Identify which cell holds the provided text, then report its (x, y) central coordinate. 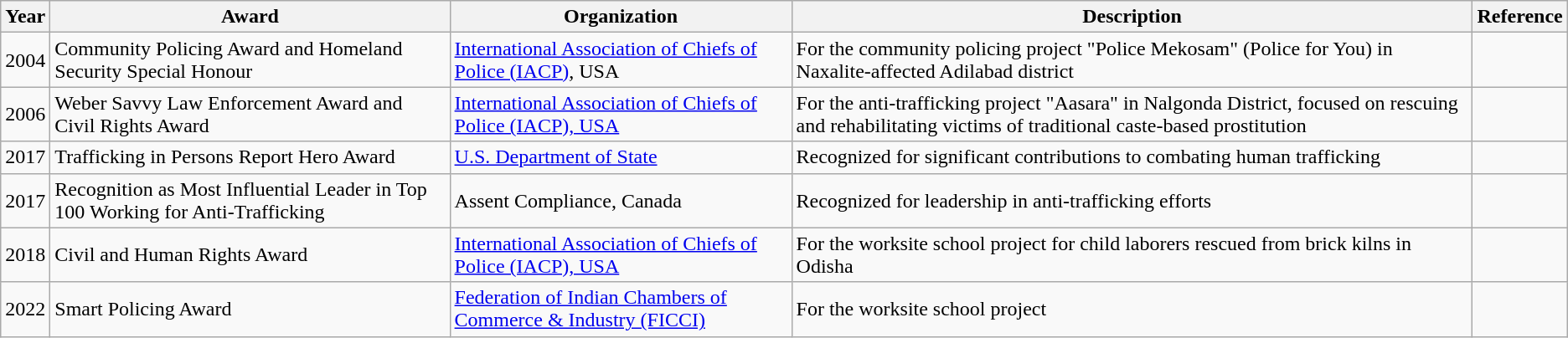
Organization (621, 17)
Smart Policing Award (250, 310)
Community Policing Award and Homeland Security Special Honour (250, 60)
Recognized for significant contributions to combating human trafficking (1132, 157)
2004 (25, 60)
2022 (25, 310)
Weber Savvy Law Enforcement Award and Civil Rights Award (250, 114)
Award (250, 17)
2018 (25, 254)
Federation of Indian Chambers of Commerce & Industry (FICCI) (621, 310)
Recognized for leadership in anti-trafficking efforts (1132, 201)
Year (25, 17)
Description (1132, 17)
Civil and Human Rights Award (250, 254)
For the worksite school project (1132, 310)
Trafficking in Persons Report Hero Award (250, 157)
2006 (25, 114)
Reference (1519, 17)
For the community policing project "Police Mekosam" (Police for You) in Naxalite-affected Adilabad district (1132, 60)
Recognition as Most Influential Leader in Top 100 Working for Anti-Trafficking (250, 201)
For the worksite school project for child laborers rescued from brick kilns in Odisha (1132, 254)
Assent Compliance, Canada (621, 201)
U.S. Department of State (621, 157)
